Return the (x, y) coordinate for the center point of the cell that contains the specified text.  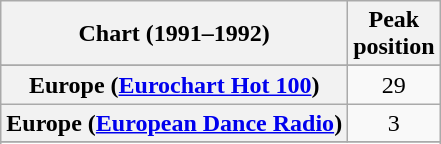
Peak position (394, 34)
Europe (Eurochart Hot 100) (174, 85)
Chart (1991–1992) (174, 34)
Europe (European Dance Radio) (174, 123)
3 (394, 123)
29 (394, 85)
